Determine the [X, Y] coordinate at the center of the cell enclosing the given text.  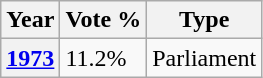
Type [204, 20]
1973 [30, 58]
Parliament [204, 58]
Vote % [104, 20]
Year [30, 20]
11.2% [104, 58]
